Return the [x, y] coordinate for the center point of the cell that contains the specified text.  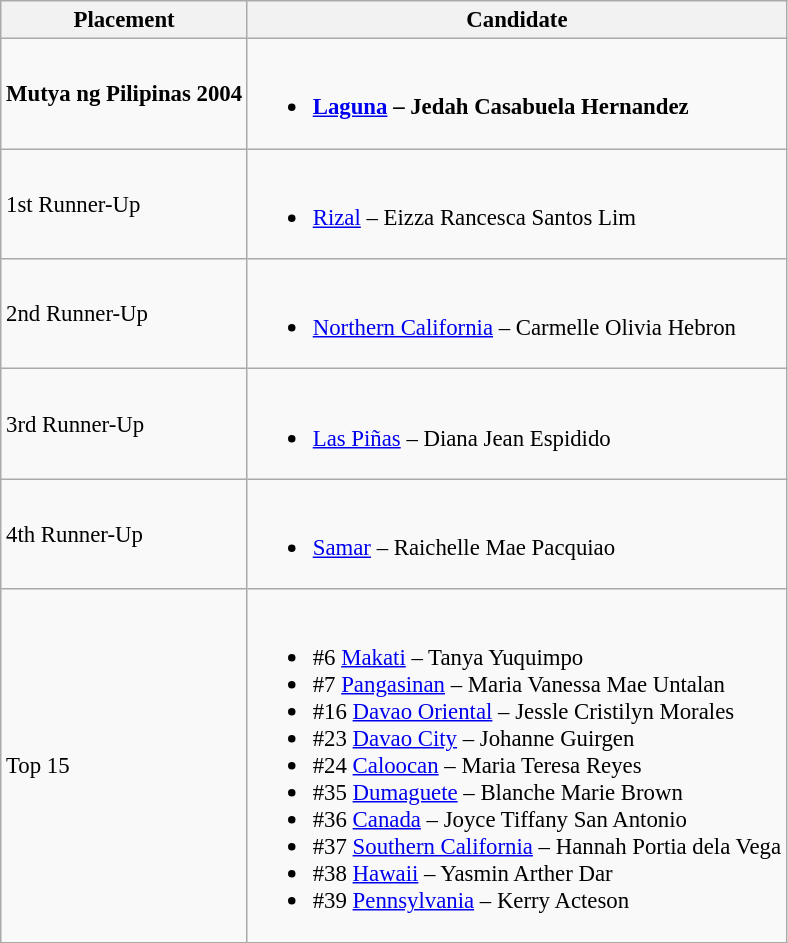
Placement [124, 20]
1st Runner-Up [124, 204]
Northern California – Carmelle Olivia Hebron [516, 314]
3rd Runner-Up [124, 424]
Samar – Raichelle Mae Pacquiao [516, 534]
4th Runner-Up [124, 534]
Las Piñas – Diana Jean Espidido [516, 424]
Rizal – Eizza Rancesca Santos Lim [516, 204]
2nd Runner-Up [124, 314]
Mutya ng Pilipinas 2004 [124, 94]
Top 15 [124, 766]
Candidate [516, 20]
Laguna – Jedah Casabuela Hernandez [516, 94]
